Search for the cell housing the specified text and yield its [x, y] center coordinate. 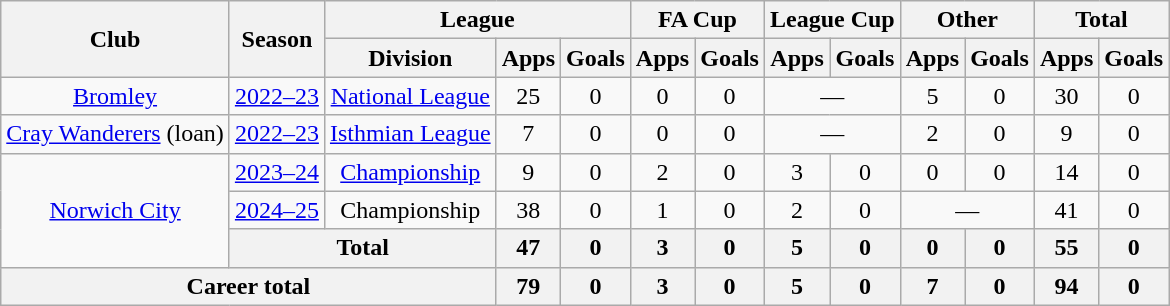
FA Cup [697, 20]
Club [116, 39]
Isthmian League [410, 134]
Season [276, 39]
47 [528, 248]
55 [1066, 248]
30 [1066, 96]
National League [410, 96]
Cray Wanderers (loan) [116, 134]
1 [662, 210]
Other [967, 20]
14 [1066, 172]
League [477, 20]
38 [528, 210]
Norwich City [116, 210]
2024–25 [276, 210]
Career total [248, 286]
25 [528, 96]
League Cup [832, 20]
2023–24 [276, 172]
79 [528, 286]
41 [1066, 210]
Bromley [116, 96]
Division [410, 58]
94 [1066, 286]
